From the cell containing the given text, extract its center point as (x, y) coordinate. 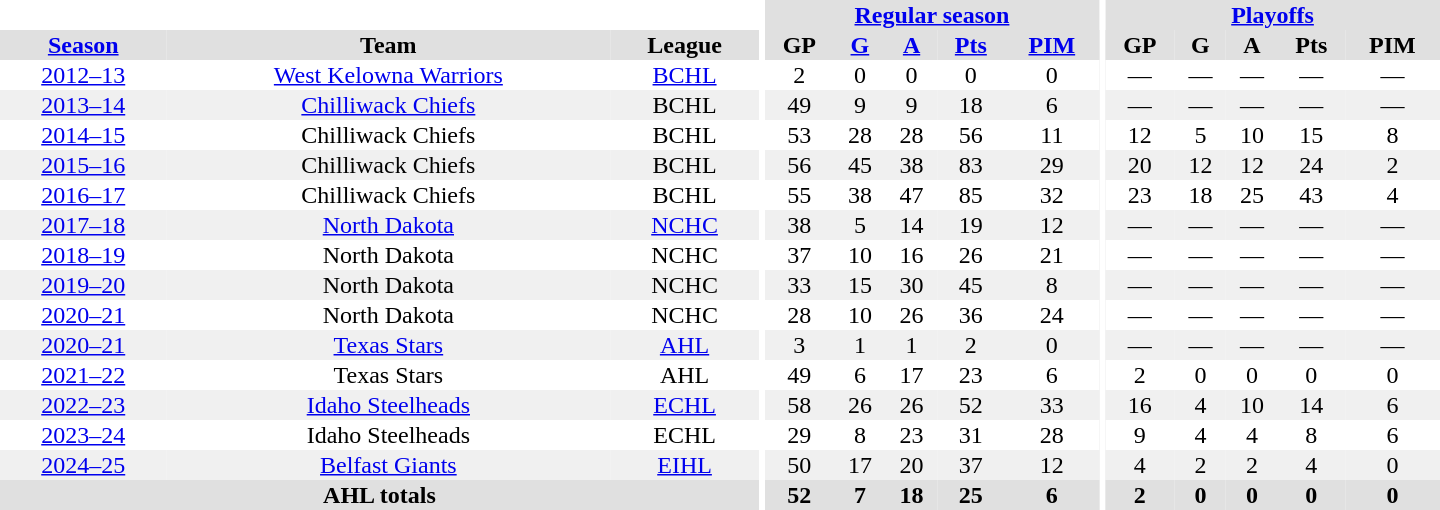
47 (912, 195)
Belfast Giants (388, 465)
Regular season (932, 15)
58 (800, 405)
2024–25 (83, 465)
43 (1312, 195)
AHL totals (380, 495)
2021–22 (83, 375)
83 (970, 165)
2017–18 (83, 225)
7 (860, 495)
36 (970, 315)
2023–24 (83, 435)
19 (970, 225)
32 (1052, 195)
Playoffs (1272, 15)
2022–23 (83, 405)
West Kelowna Warriors (388, 75)
55 (800, 195)
League (684, 45)
2019–20 (83, 285)
2014–15 (83, 135)
Season (83, 45)
2013–14 (83, 105)
31 (970, 435)
50 (800, 465)
2016–17 (83, 195)
21 (1052, 255)
2015–16 (83, 165)
EIHL (684, 465)
53 (800, 135)
30 (912, 285)
3 (800, 345)
Team (388, 45)
2018–19 (83, 255)
2012–13 (83, 75)
11 (1052, 135)
85 (970, 195)
